Detect which cell encompasses the target text, then output its (X, Y) center coordinate. 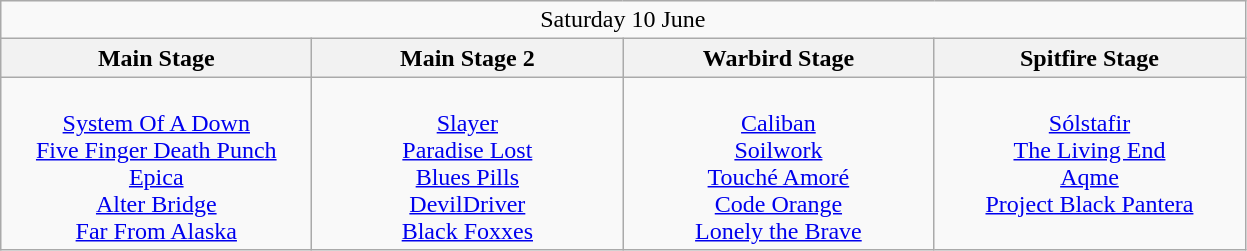
Caliban Soilwork Touché Amoré Code Orange Lonely the Brave (778, 164)
Main Stage 2 (468, 58)
Slayer Paradise Lost Blues Pills DevilDriver Black Foxxes (468, 164)
Spitfire Stage (1090, 58)
Sólstafir The Living End Aqme Project Black Pantera (1090, 164)
Main Stage (156, 58)
Saturday 10 June (623, 20)
System Of A Down Five Finger Death Punch Epica Alter Bridge Far From Alaska (156, 164)
Warbird Stage (778, 58)
